For the text-containing cell, return its midpoint in (x, y) coordinate format. 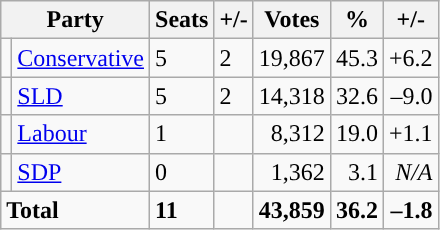
SDP (81, 172)
Seats (182, 20)
43,859 (292, 210)
–9.0 (410, 96)
+6.2 (410, 58)
32.6 (356, 96)
Party (76, 20)
% (356, 20)
–1.8 (410, 210)
3.1 (356, 172)
0 (182, 172)
19.0 (356, 134)
14,318 (292, 96)
SLD (81, 96)
8,312 (292, 134)
1,362 (292, 172)
11 (182, 210)
N/A (410, 172)
45.3 (356, 58)
Labour (81, 134)
19,867 (292, 58)
Total (76, 210)
Votes (292, 20)
+1.1 (410, 134)
Conservative (81, 58)
1 (182, 134)
36.2 (356, 210)
